Output the [x, y] coordinate of the center of the cell containing the given text.  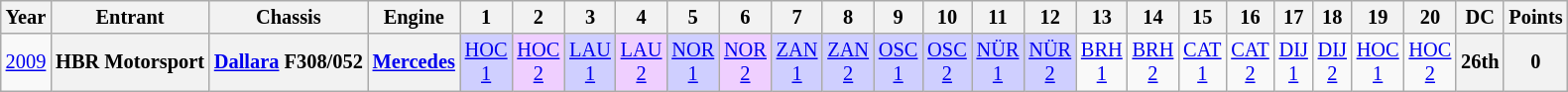
6 [746, 17]
8 [848, 17]
DIJ2 [1333, 62]
7 [797, 17]
OSC1 [899, 62]
NOR1 [692, 62]
DC [1480, 17]
16 [1250, 17]
LAU1 [590, 62]
BRH2 [1153, 62]
Chassis [289, 17]
HBR Motorsport [130, 62]
LAU2 [642, 62]
NÜR2 [1049, 62]
2 [538, 17]
Points [1535, 17]
19 [1379, 17]
13 [1102, 17]
20 [1430, 17]
DIJ1 [1293, 62]
15 [1202, 17]
NOR2 [746, 62]
17 [1293, 17]
OSC2 [946, 62]
0 [1535, 62]
1 [486, 17]
10 [946, 17]
ZAN1 [797, 62]
11 [998, 17]
2009 [26, 62]
BRH1 [1102, 62]
Mercedes [415, 62]
ZAN2 [848, 62]
9 [899, 17]
4 [642, 17]
3 [590, 17]
NÜR1 [998, 62]
Dallara F308/052 [289, 62]
12 [1049, 17]
26th [1480, 62]
CAT2 [1250, 62]
CAT1 [1202, 62]
18 [1333, 17]
Entrant [130, 17]
Engine [415, 17]
14 [1153, 17]
5 [692, 17]
Year [26, 17]
